Search for the cell housing the specified text and yield its (x, y) center coordinate. 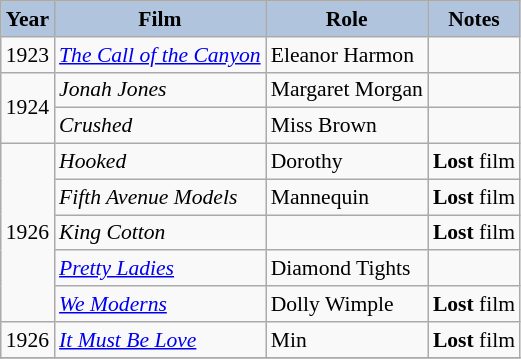
Year (28, 19)
Eleanor Harmon (347, 55)
Film (160, 19)
The Call of the Canyon (160, 55)
1923 (28, 55)
King Cotton (160, 233)
Role (347, 19)
Miss Brown (347, 126)
Dorothy (347, 162)
Diamond Tights (347, 269)
We Moderns (160, 304)
Dolly Wimple (347, 304)
Pretty Ladies (160, 269)
Hooked (160, 162)
Min (347, 340)
Jonah Jones (160, 90)
1924 (28, 108)
Notes (474, 19)
Fifth Avenue Models (160, 197)
Mannequin (347, 197)
Crushed (160, 126)
Margaret Morgan (347, 90)
It Must Be Love (160, 340)
